Pinpoint the cell where the given text exists, returning its (x, y) midpoint coordinate. 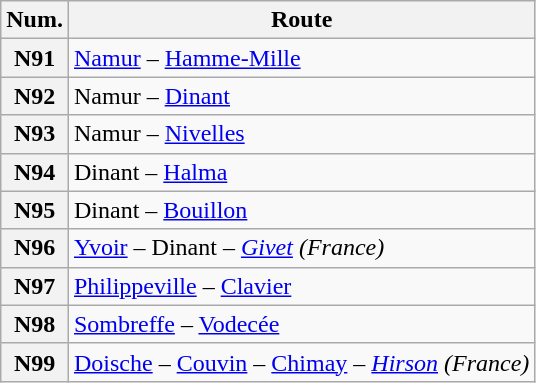
N96 (35, 248)
N92 (35, 96)
Sombreffe – Vodecée (301, 324)
Namur – Dinant (301, 96)
N94 (35, 172)
Dinant – Bouillon (301, 210)
N99 (35, 362)
Doische – Couvin – Chimay – Hirson (France) (301, 362)
N97 (35, 286)
N98 (35, 324)
Yvoir – Dinant – Givet (France) (301, 248)
Namur – Nivelles (301, 134)
N93 (35, 134)
Dinant – Halma (301, 172)
Namur – Hamme-Mille (301, 58)
Route (301, 20)
Philippeville – Clavier (301, 286)
Num. (35, 20)
N95 (35, 210)
N91 (35, 58)
